Pinpoint the cell where the given text exists, returning its (x, y) midpoint coordinate. 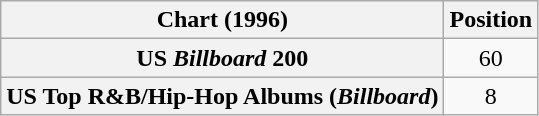
8 (491, 96)
US Billboard 200 (222, 58)
60 (491, 58)
Position (491, 20)
US Top R&B/Hip-Hop Albums (Billboard) (222, 96)
Chart (1996) (222, 20)
